Output the [X, Y] coordinate of the center of the cell containing the given text.  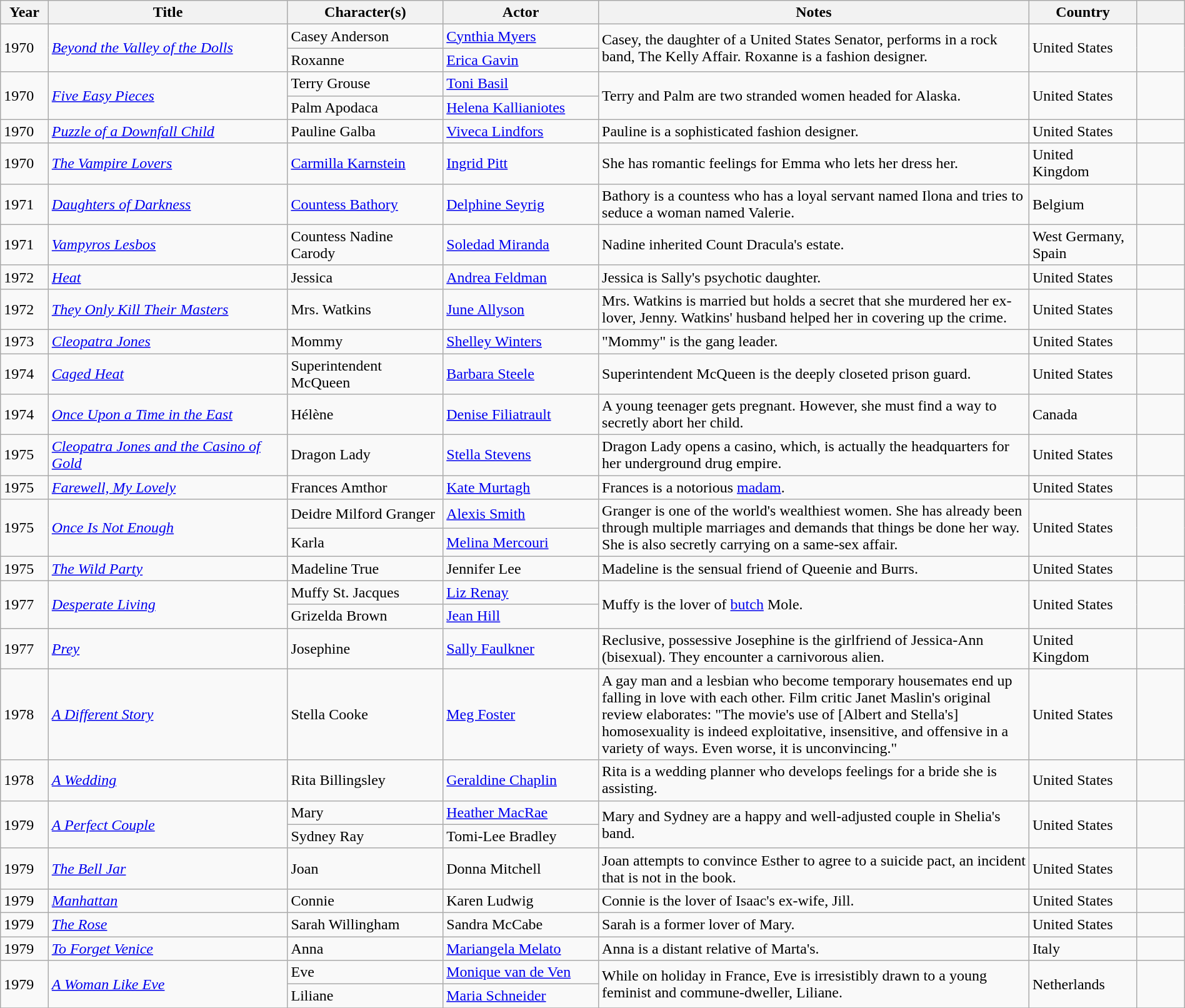
A Woman Like Eve [167, 984]
Joan attempts to convince Esther to agree to a suicide pact, an incident that is not in the book. [814, 869]
Rita is a wedding planner who develops feelings for a bride she is assisting. [814, 780]
Vampyros Lesbos [167, 245]
Soledad Miranda [521, 245]
Donna Mitchell [521, 869]
Notes [814, 12]
Cleopatra Jones [167, 341]
Madeline is the sensual friend of Queenie and Burrs. [814, 569]
1973 [25, 341]
Denise Filiatrault [521, 415]
Connie [365, 901]
Carmilla Karnstein [365, 164]
Beyond the Valley of the Dolls [167, 48]
Anna [365, 948]
"Mommy" is the gang leader. [814, 341]
Bathory is a countess who has a loyal servant named Ilona and tries to seduce a woman named Valerie. [814, 204]
While on holiday in France, Eve is irresistibly drawn to a young feminist and commune-dweller, Liliane. [814, 984]
Barbara Steele [521, 374]
Muffy is the lover of butch Mole. [814, 604]
Melina Mercouri [521, 542]
Daughters of Darkness [167, 204]
Sandra McCabe [521, 924]
Andrea Feldman [521, 277]
Year [25, 12]
Nadine inherited Count Dracula's estate. [814, 245]
Superintendent McQueen [365, 374]
Actor [521, 12]
Delphine Seyrig [521, 204]
She has romantic feelings for Emma who lets her dress her. [814, 164]
Shelley Winters [521, 341]
Dragon Lady [365, 455]
Casey Anderson [365, 36]
Mommy [365, 341]
Ingrid Pitt [521, 164]
Casey, the daughter of a United States Senator, performs in a rock band, The Kelly Affair. Roxanne is a fashion designer. [814, 48]
Title [167, 12]
Superintendent McQueen is the deeply closeted prison guard. [814, 374]
Stella Stevens [521, 455]
They Only Kill Their Masters [167, 309]
Jessica is Sally's psychotic daughter. [814, 277]
Sarah Willingham [365, 924]
Heat [167, 277]
To Forget Venice [167, 948]
Dragon Lady opens a casino, which, is actually the headquarters for her underground drug empire. [814, 455]
Pauline is a sophisticated fashion designer. [814, 131]
The Wild Party [167, 569]
Canada [1082, 415]
Mariangela Melato [521, 948]
Geraldine Chaplin [521, 780]
Toni Basil [521, 84]
Reclusive, possessive Josephine is the girlfriend of Jessica-Ann (bisexual). They encounter a carnivorous alien. [814, 649]
Cynthia Myers [521, 36]
Rita Billingsley [365, 780]
A Different Story [167, 714]
Cleopatra Jones and the Casino of Gold [167, 455]
Muffy St. Jacques [365, 592]
Jean Hill [521, 616]
A Wedding [167, 780]
Mrs. Watkins [365, 309]
Farewell, My Lovely [167, 487]
Grizelda Brown [365, 616]
Countess Nadine Carody [365, 245]
Anna is a distant relative of Marta's. [814, 948]
Five Easy Pieces [167, 96]
Sydney Ray [365, 836]
Helena Kallianiotes [521, 107]
Desperate Living [167, 604]
Sally Faulkner [521, 649]
Terry and Palm are two stranded women headed for Alaska. [814, 96]
Country [1082, 12]
Mary [365, 812]
Joan [365, 869]
The Rose [167, 924]
Mary and Sydney are a happy and well-adjusted couple in Shelia's band. [814, 824]
Prey [167, 649]
Maria Schneider [521, 996]
Puzzle of a Downfall Child [167, 131]
Countess Bathory [365, 204]
Deidre Milford Granger [365, 514]
Manhattan [167, 901]
The Bell Jar [167, 869]
Connie is the lover of Isaac's ex-wife, Jill. [814, 901]
Kate Murtagh [521, 487]
Karla [365, 542]
Belgium [1082, 204]
Erica Gavin [521, 60]
Once Is Not Enough [167, 528]
June Allyson [521, 309]
Netherlands [1082, 984]
Sarah is a former lover of Mary. [814, 924]
West Germany, Spain [1082, 245]
Liz Renay [521, 592]
Palm Apodaca [365, 107]
Alexis Smith [521, 514]
Character(s) [365, 12]
Jennifer Lee [521, 569]
Terry Grouse [365, 84]
Italy [1082, 948]
Hélène [365, 415]
Frances is a notorious madam. [814, 487]
Heather MacRae [521, 812]
Caged Heat [167, 374]
Once Upon a Time in the East [167, 415]
Monique van de Ven [521, 972]
Eve [365, 972]
Meg Foster [521, 714]
Tomi-Lee Bradley [521, 836]
Roxanne [365, 60]
Josephine [365, 649]
Pauline Galba [365, 131]
A Perfect Couple [167, 824]
Madeline True [365, 569]
Karen Ludwig [521, 901]
Jessica [365, 277]
Viveca Lindfors [521, 131]
A young teenager gets pregnant. However, she must find a way to secretly abort her child. [814, 415]
Liliane [365, 996]
The Vampire Lovers [167, 164]
Mrs. Watkins is married but holds a secret that she murdered her ex-lover, Jenny. Watkins' husband helped her in covering up the crime. [814, 309]
Frances Amthor [365, 487]
Stella Cooke [365, 714]
